For the text-containing cell, return its midpoint in (x, y) coordinate format. 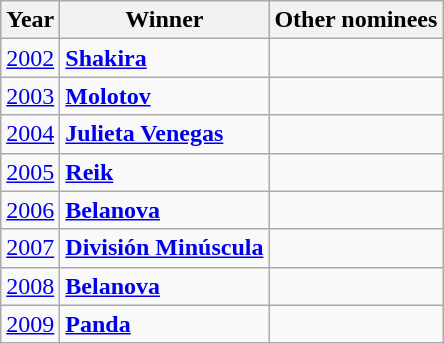
Other nominees (356, 20)
2006 (30, 210)
2004 (30, 134)
2003 (30, 96)
División Minúscula (164, 248)
Julieta Venegas (164, 134)
2007 (30, 248)
Reik (164, 172)
Panda (164, 324)
2005 (30, 172)
2009 (30, 324)
Molotov (164, 96)
2008 (30, 286)
Winner (164, 20)
2002 (30, 58)
Shakira (164, 58)
Year (30, 20)
